Search for the cell housing the specified text and yield its (X, Y) center coordinate. 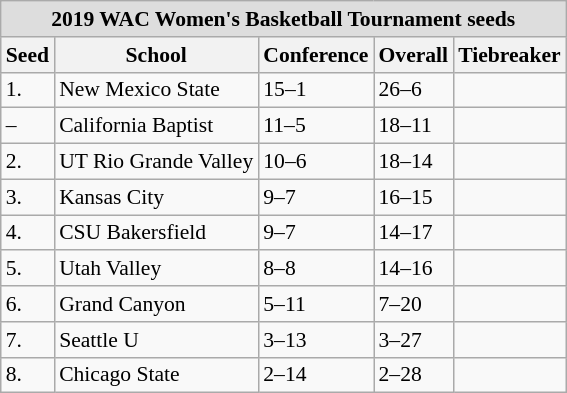
UT Rio Grande Valley (156, 162)
5. (28, 269)
6. (28, 304)
1. (28, 90)
Seed (28, 55)
18–14 (414, 162)
Grand Canyon (156, 304)
Kansas City (156, 197)
14–16 (414, 269)
7–20 (414, 304)
Conference (316, 55)
2019 WAC Women's Basketball Tournament seeds (284, 19)
Overall (414, 55)
11–5 (316, 126)
8–8 (316, 269)
15–1 (316, 90)
5–11 (316, 304)
CSU Bakersfield (156, 233)
4. (28, 233)
School (156, 55)
Utah Valley (156, 269)
Tiebreaker (509, 55)
New Mexico State (156, 90)
– (28, 126)
8. (28, 375)
California Baptist (156, 126)
3–27 (414, 340)
2. (28, 162)
2–14 (316, 375)
10–6 (316, 162)
18–11 (414, 126)
16–15 (414, 197)
3. (28, 197)
Chicago State (156, 375)
26–6 (414, 90)
Seattle U (156, 340)
2–28 (414, 375)
7. (28, 340)
3–13 (316, 340)
14–17 (414, 233)
